Return [X, Y] of the center of cell containing provided text 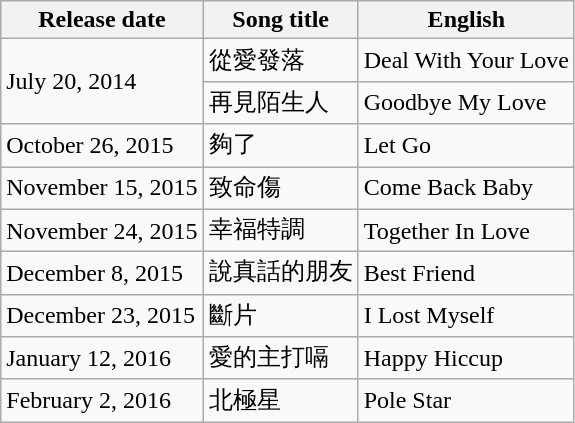
夠了 [280, 146]
July 20, 2014 [102, 82]
Come Back Baby [466, 188]
Happy Hiccup [466, 358]
斷片 [280, 316]
December 8, 2015 [102, 274]
愛的主打嗝 [280, 358]
January 12, 2016 [102, 358]
幸福特調 [280, 230]
Release date [102, 20]
October 26, 2015 [102, 146]
從愛發落 [280, 60]
Best Friend [466, 274]
December 23, 2015 [102, 316]
Together In Love [466, 230]
Let Go [466, 146]
Goodbye My Love [466, 102]
November 15, 2015 [102, 188]
Deal With Your Love [466, 60]
Pole Star [466, 400]
February 2, 2016 [102, 400]
Song title [280, 20]
致命傷 [280, 188]
English [466, 20]
November 24, 2015 [102, 230]
I Lost Myself [466, 316]
再見陌生人 [280, 102]
說真話的朋友 [280, 274]
北極星 [280, 400]
